Detect which cell encompasses the target text, then output its (X, Y) center coordinate. 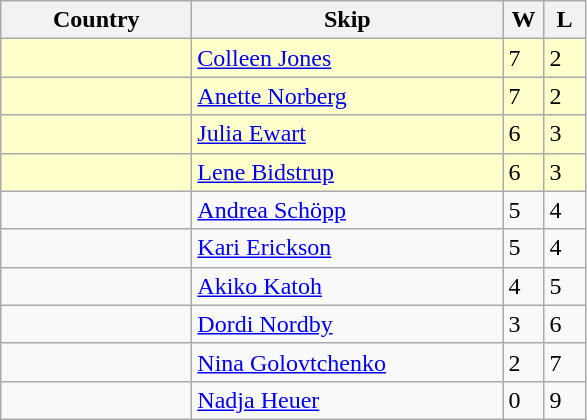
Lene Bidstrup (348, 172)
9 (564, 400)
Andrea Schöpp (348, 210)
L (564, 20)
Julia Ewart (348, 134)
Country (96, 20)
Akiko Katoh (348, 286)
Nadja Heuer (348, 400)
0 (524, 400)
Kari Erickson (348, 248)
Anette Norberg (348, 96)
Dordi Nordby (348, 324)
Skip (348, 20)
W (524, 20)
Colleen Jones (348, 58)
Nina Golovtchenko (348, 362)
